From the cell containing the given text, extract its center point as (x, y) coordinate. 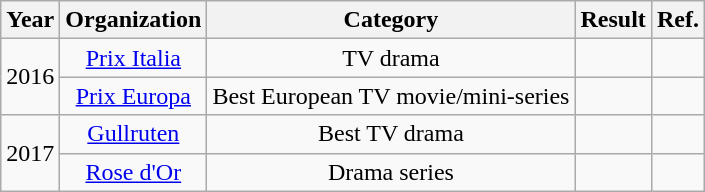
Ref. (678, 20)
Best European TV movie/mini-series (391, 96)
Drama series (391, 172)
Best TV drama (391, 134)
Prix Europa (134, 96)
2017 (30, 153)
Rose d'Or (134, 172)
2016 (30, 77)
Gullruten (134, 134)
Category (391, 20)
Organization (134, 20)
Result (613, 20)
Prix Italia (134, 58)
Year (30, 20)
TV drama (391, 58)
